From the cell containing the given text, extract its center point as (x, y) coordinate. 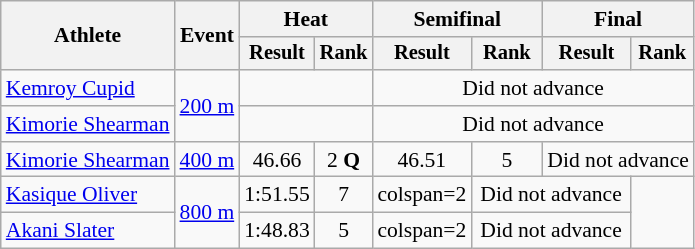
46.66 (276, 160)
Kasique Oliver (88, 195)
Event (208, 36)
1:51.55 (276, 195)
1:48.83 (276, 231)
800 m (208, 212)
2 Q (344, 160)
Akani Slater (88, 231)
46.51 (422, 160)
Kemroy Cupid (88, 88)
Semifinal (457, 19)
200 m (208, 106)
7 (344, 195)
Heat (306, 19)
400 m (208, 160)
Athlete (88, 36)
Final (618, 19)
